Locate the cell with the specified text and output its [X, Y] center coordinate. 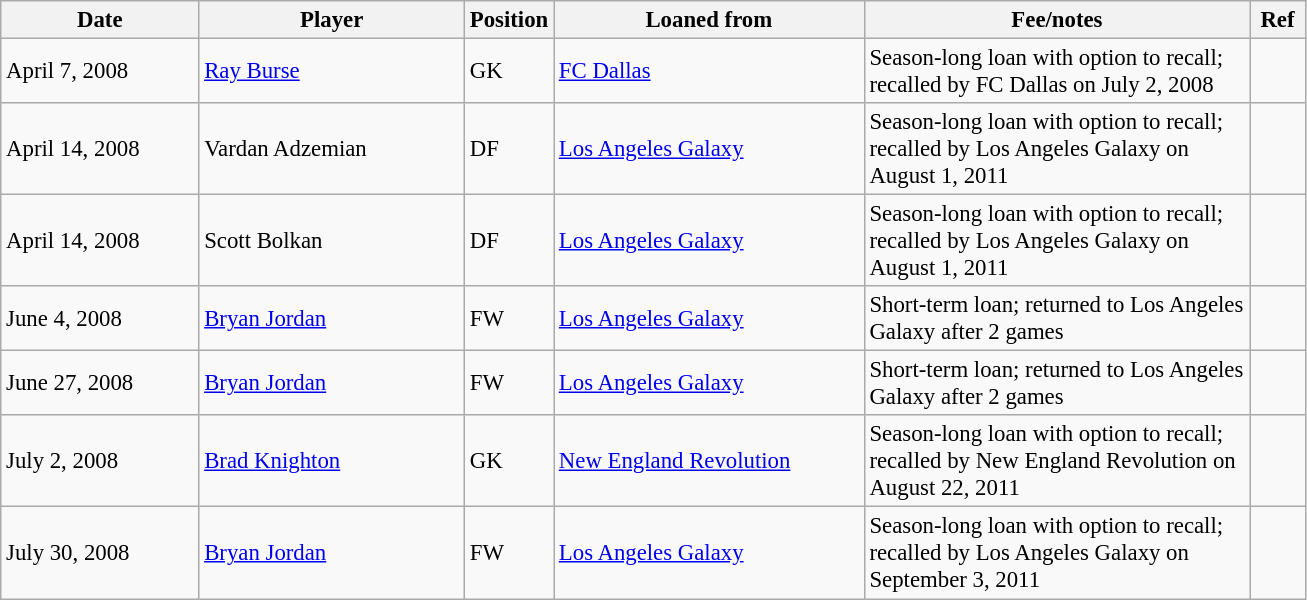
June 27, 2008 [100, 384]
Season-long loan with option to recall; recalled by Los Angeles Galaxy on September 3, 2011 [1057, 553]
FC Dallas [710, 72]
Ray Burse [332, 72]
Vardan Adzemian [332, 149]
Loaned from [710, 20]
Scott Bolkan [332, 241]
Fee/notes [1057, 20]
Date [100, 20]
Player [332, 20]
Ref [1278, 20]
New England Revolution [710, 462]
July 30, 2008 [100, 553]
Position [508, 20]
Brad Knighton [332, 462]
Season-long loan with option to recall; recalled by New England Revolution on August 22, 2011 [1057, 462]
Season-long loan with option to recall; recalled by FC Dallas on July 2, 2008 [1057, 72]
April 7, 2008 [100, 72]
July 2, 2008 [100, 462]
June 4, 2008 [100, 318]
